Extract the (x, y) coordinate from the center of the cell holding the provided text.  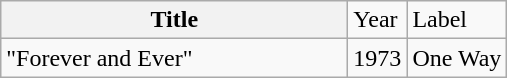
Title (174, 20)
Year (378, 20)
One Way (457, 58)
1973 (378, 58)
"Forever and Ever" (174, 58)
Label (457, 20)
